Scan for the cell matching the given text and deliver its [X, Y] coordinate at center. 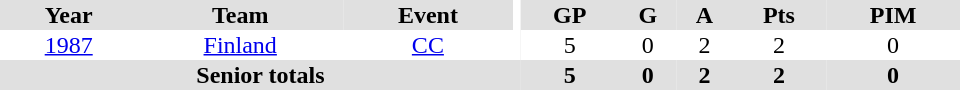
G [648, 15]
Finland [240, 45]
Year [68, 15]
Pts [779, 15]
Event [428, 15]
A [704, 15]
GP [570, 15]
PIM [893, 15]
1987 [68, 45]
Team [240, 15]
Senior totals [260, 75]
CC [428, 45]
